Output the [x, y] coordinate of the center of the cell containing the given text.  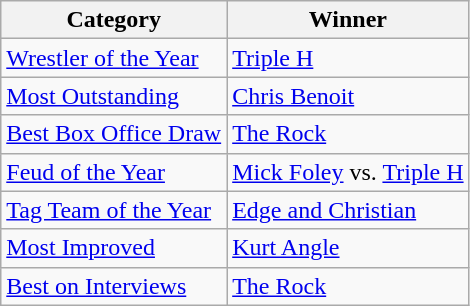
Edge and Christian [348, 210]
Most Outstanding [114, 96]
Triple H [348, 58]
Tag Team of the Year [114, 210]
Feud of the Year [114, 172]
Category [114, 20]
Chris Benoit [348, 96]
Winner [348, 20]
Wrestler of the Year [114, 58]
Kurt Angle [348, 248]
Best Box Office Draw [114, 134]
Mick Foley vs. Triple H [348, 172]
Best on Interviews [114, 286]
Most Improved [114, 248]
